Identify which cell holds the provided text, then report its [x, y] central coordinate. 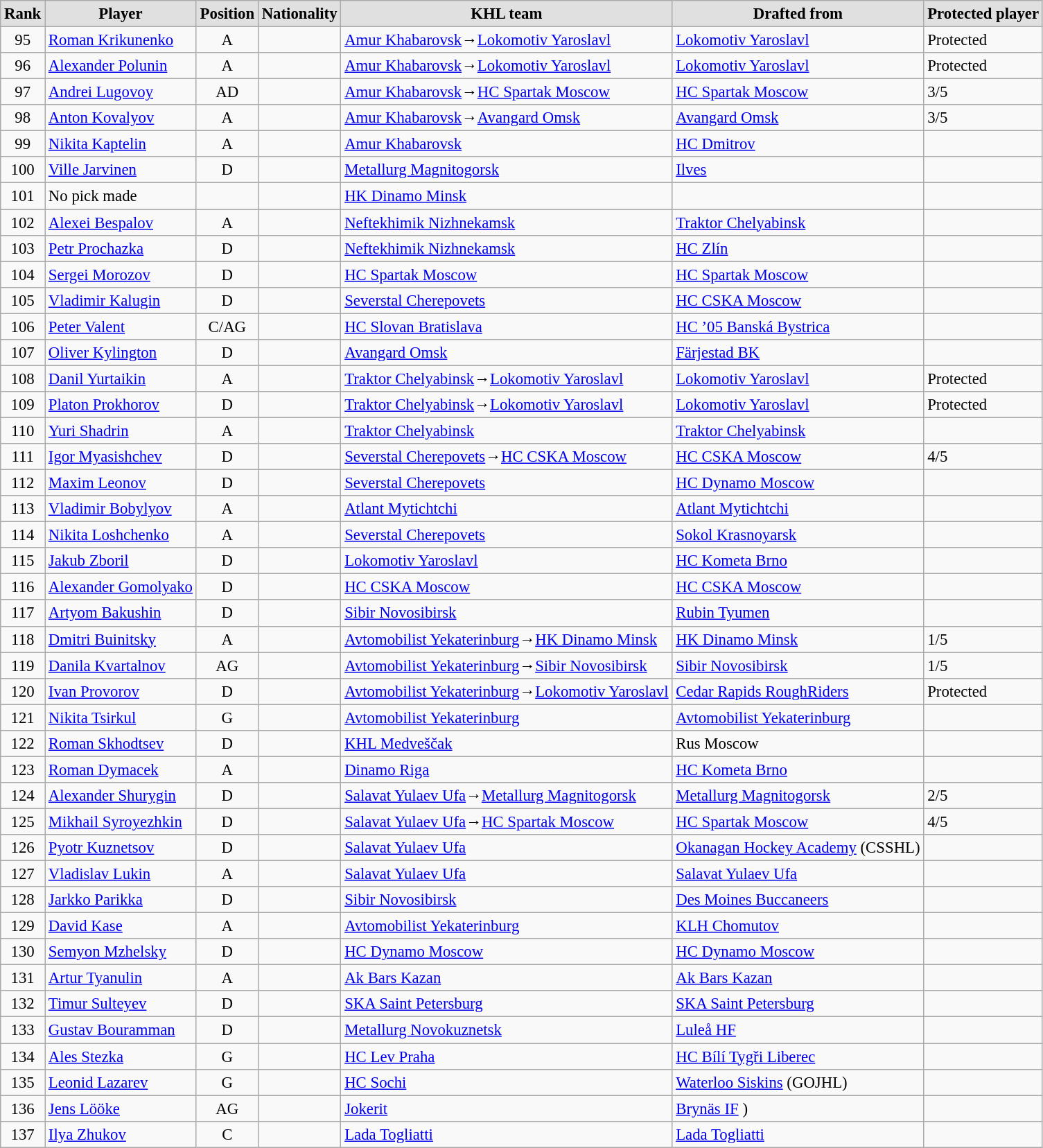
126 [23, 848]
Drafted from [798, 14]
Dinamo Riga [507, 769]
KHL Medveščak [507, 744]
Avtomobilist Yekaterinburg→HK Dinamo Minsk [507, 639]
AD [227, 92]
122 [23, 744]
128 [23, 900]
HC Sochi [507, 1082]
Färjestad BK [798, 353]
Ilya Zhukov [121, 1134]
C [227, 1134]
Luleå HF [798, 1030]
Dmitri Buinitsky [121, 639]
Alexander Shurygin [121, 796]
124 [23, 796]
Avtomobilist Yekaterinburg→Sibir Novosibirsk [507, 666]
108 [23, 379]
137 [23, 1134]
Metallurg Novokuznetsk [507, 1030]
115 [23, 561]
Jens Lööke [121, 1108]
C/AG [227, 327]
Leonid Lazarev [121, 1082]
Protected player [983, 14]
Vladimir Bobylyov [121, 509]
2/5 [983, 796]
HC Dmitrov [798, 144]
112 [23, 483]
Jokerit [507, 1108]
Andrei Lugovoy [121, 92]
Artur Tyanulin [121, 978]
Roman Dymacek [121, 769]
132 [23, 1004]
Nikita Tsirkul [121, 717]
105 [23, 300]
Nikita Kaptelin [121, 144]
96 [23, 66]
103 [23, 248]
Avtomobilist Yekaterinburg→Lokomotiv Yaroslavl [507, 691]
110 [23, 430]
Jarkko Parikka [121, 900]
Des Moines Buccaneers [798, 900]
Danila Kvartalnov [121, 666]
Rus Moscow [798, 744]
99 [23, 144]
Vladislav Lukin [121, 874]
Alexei Bespalov [121, 223]
Mikhail Syroyezhkin [121, 821]
106 [23, 327]
113 [23, 509]
Jakub Zboril [121, 561]
135 [23, 1082]
Sergei Morozov [121, 275]
104 [23, 275]
102 [23, 223]
134 [23, 1056]
98 [23, 118]
Yuri Shadrin [121, 430]
Salavat Yulaev Ufa→Metallurg Magnitogorsk [507, 796]
127 [23, 874]
Cedar Rapids RoughRiders [798, 691]
101 [23, 196]
109 [23, 405]
136 [23, 1108]
95 [23, 40]
Roman Krikunenko [121, 40]
Roman Skhodtsev [121, 744]
Oliver Kylington [121, 353]
Peter Valent [121, 327]
Danil Yurtaikin [121, 379]
HC ’05 Banská Bystrica [798, 327]
100 [23, 170]
David Kase [121, 926]
Amur Khabarovsk [507, 144]
Waterloo Siskins (GOJHL) [798, 1082]
111 [23, 457]
Position [227, 14]
123 [23, 769]
133 [23, 1030]
Timur Sulteyev [121, 1004]
131 [23, 978]
KHL team [507, 14]
121 [23, 717]
117 [23, 614]
Ales Stezka [121, 1056]
Okanagan Hockey Academy (CSSHL) [798, 848]
Gustav Bouramman [121, 1030]
Artyom Bakushin [121, 614]
129 [23, 926]
Ivan Provorov [121, 691]
Rank [23, 14]
114 [23, 535]
107 [23, 353]
No pick made [121, 196]
97 [23, 92]
Nikita Loshchenko [121, 535]
125 [23, 821]
Vladimir Kalugin [121, 300]
Salavat Yulaev Ufa→HC Spartak Moscow [507, 821]
118 [23, 639]
Petr Prochazka [121, 248]
Sokol Krasnoyarsk [798, 535]
116 [23, 587]
119 [23, 666]
Ville Jarvinen [121, 170]
HC Bílí Tygři Liberec [798, 1056]
Platon Prokhorov [121, 405]
Rubin Tyumen [798, 614]
Ilves [798, 170]
Maxim Leonov [121, 483]
130 [23, 952]
120 [23, 691]
Player [121, 14]
HC Lev Praha [507, 1056]
KLH Chomutov [798, 926]
Amur Khabarovsk→HC Spartak Moscow [507, 92]
Semyon Mzhelsky [121, 952]
Anton Kovalyov [121, 118]
Alexander Gomolyako [121, 587]
Pyotr Kuznetsov [121, 848]
Amur Khabarovsk→Avangard Omsk [507, 118]
HC Zlín [798, 248]
HC Slovan Bratislava [507, 327]
Severstal Cherepovets→HC CSKA Moscow [507, 457]
Brynäs IF ) [798, 1108]
Alexander Polunin [121, 66]
Nationality [299, 14]
Igor Myasishchev [121, 457]
